Locate the cell with the specified text and output its [x, y] center coordinate. 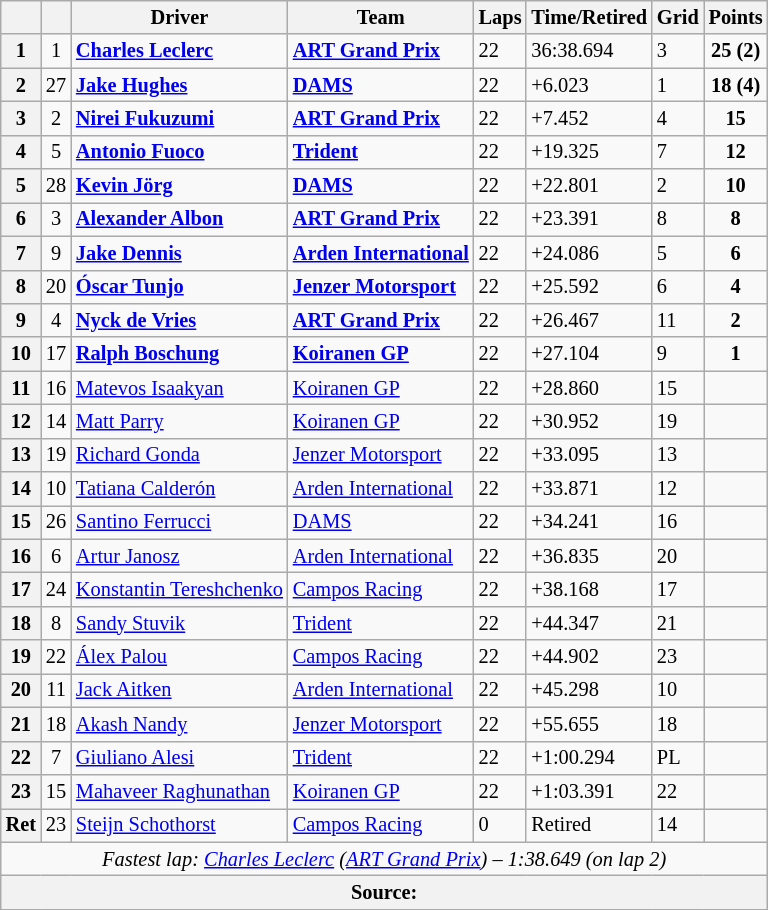
Konstantin Tereshchenko [180, 589]
+27.104 [589, 354]
Retired [589, 825]
Kevin Jörg [180, 186]
Laps [500, 17]
+22.801 [589, 186]
+45.298 [589, 690]
Ret [21, 825]
Steijn Schothorst [180, 825]
Nirei Fukuzumi [180, 118]
Jake Hughes [180, 85]
Team [381, 17]
+23.391 [589, 219]
Akash Nandy [180, 724]
Source: [384, 892]
Tatiana Calderón [180, 489]
0 [500, 825]
+33.871 [589, 489]
+24.086 [589, 253]
+28.860 [589, 388]
+36.835 [589, 556]
Mahaveer Raghunathan [180, 791]
25 (2) [736, 51]
Points [736, 17]
27 [56, 85]
Jack Aitken [180, 690]
+19.325 [589, 152]
Fastest lap: Charles Leclerc (ART Grand Prix) – 1:38.649 (on lap 2) [384, 859]
Álex Palou [180, 657]
+1:00.294 [589, 758]
26 [56, 522]
+38.168 [589, 589]
PL [678, 758]
Matevos Isaakyan [180, 388]
Driver [180, 17]
Jake Dennis [180, 253]
Richard Gonda [180, 455]
+33.095 [589, 455]
Alexander Albon [180, 219]
Santino Ferrucci [180, 522]
+25.592 [589, 287]
+55.655 [589, 724]
Giuliano Alesi [180, 758]
Óscar Tunjo [180, 287]
+1:03.391 [589, 791]
Ralph Boschung [180, 354]
+7.452 [589, 118]
Artur Janosz [180, 556]
+26.467 [589, 320]
Time/Retired [589, 17]
+30.952 [589, 421]
Sandy Stuvik [180, 623]
Matt Parry [180, 421]
Antonio Fuoco [180, 152]
+34.241 [589, 522]
+44.902 [589, 657]
Charles Leclerc [180, 51]
18 (4) [736, 85]
24 [56, 589]
Grid [678, 17]
+44.347 [589, 623]
28 [56, 186]
+6.023 [589, 85]
Nyck de Vries [180, 320]
36:38.694 [589, 51]
